Scan for the cell matching the given text and deliver its (X, Y) coordinate at center. 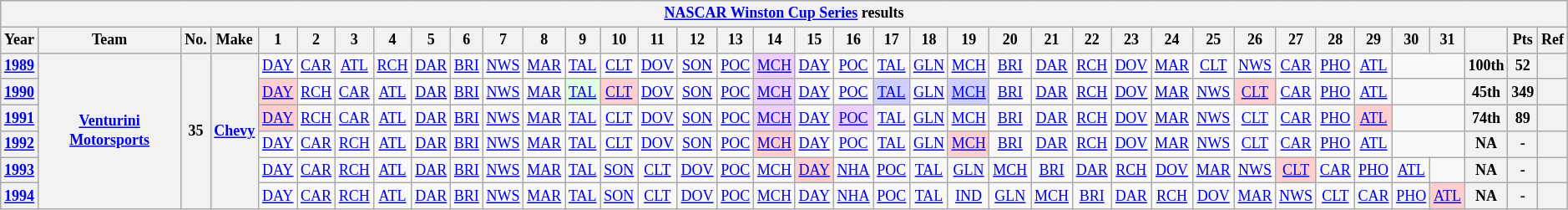
1990 (20, 92)
No. (195, 40)
19 (969, 40)
1991 (20, 117)
22 (1092, 40)
31 (1448, 40)
1989 (20, 65)
89 (1523, 117)
NASCAR Winston Cup Series results (784, 13)
Venturini Motorsports (109, 131)
14 (775, 40)
52 (1523, 65)
12 (697, 40)
7 (503, 40)
4 (392, 40)
1993 (20, 171)
9 (583, 40)
1 (278, 40)
35 (195, 131)
1994 (20, 196)
28 (1335, 40)
45th (1486, 92)
16 (853, 40)
1992 (20, 144)
29 (1373, 40)
17 (892, 40)
Ref (1553, 40)
100th (1486, 65)
Make (235, 40)
IND (969, 196)
21 (1052, 40)
6 (468, 40)
8 (544, 40)
24 (1172, 40)
30 (1411, 40)
15 (814, 40)
349 (1523, 92)
26 (1255, 40)
13 (736, 40)
5 (431, 40)
23 (1131, 40)
Team (109, 40)
27 (1296, 40)
Pts (1523, 40)
3 (354, 40)
74th (1486, 117)
20 (1010, 40)
Year (20, 40)
2 (316, 40)
18 (929, 40)
10 (620, 40)
11 (658, 40)
Chevy (235, 131)
25 (1213, 40)
